Capture the cell that displays the provided text and extract its [x, y] central coordinate. 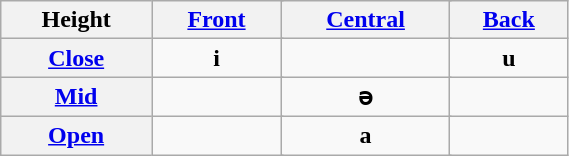
ə [365, 97]
u [509, 58]
Height [76, 20]
Close [76, 58]
a [365, 135]
Open [76, 135]
Front [217, 20]
Back [509, 20]
Mid [76, 97]
Central [365, 20]
i [217, 58]
